Output the (x, y) coordinate of the center of the cell containing the given text.  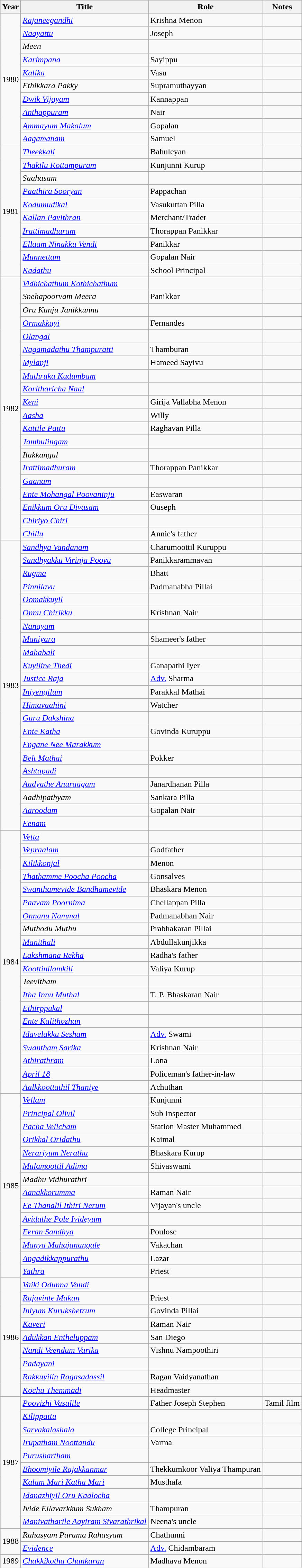
Pinnilavu (84, 587)
Theekkali (84, 152)
Shivaswami (205, 1166)
Kodumudikal (84, 205)
Easwaran (205, 494)
Prabhakaran Pillai (205, 929)
Irupatham Noottandu (84, 1443)
Snehapoorvam Meera (84, 297)
Tamil film (282, 1403)
Adv. Sharma (205, 679)
Headmaster (205, 1390)
Bhaskara Menon (205, 889)
Kalika (84, 73)
Manithali (84, 942)
Varma (205, 1443)
Swantham Sarika (84, 1048)
Principal Olivil (84, 1113)
Girija Vallabha Menon (205, 402)
Sandhya Vandanam (84, 547)
Anthappuram (84, 112)
Year (10, 7)
Ethirppukal (84, 1008)
Maniyara (84, 639)
Orikkal Oridathu (84, 1140)
Ammayum Makalum (84, 125)
Janardhanan Pilla (205, 784)
Belt Mathai (84, 758)
Adukkan Entheluppam (84, 1337)
Iniyum Kurukshetrum (84, 1311)
Thampuran (205, 1508)
Ragan Vaidyanathan (205, 1377)
Paavam Poornima (84, 903)
Ellaam Ninakku Vendi (84, 244)
Gonsalves (205, 876)
Chakkikotha Chankaran (84, 1561)
Vasukuttan Pilla (205, 205)
Gopalan (205, 125)
Yathra (84, 1271)
Vepraalam (84, 850)
Mahabali (84, 652)
Meen (84, 46)
Nair (205, 112)
Willy (205, 415)
Paathira Sooryan (84, 191)
Himavaahini (84, 705)
Raghavan Pilla (205, 428)
Kaveri (84, 1324)
Nagamadathu Thampuratti (84, 349)
Idavelakku Sesham (84, 1034)
Nerariyum Nerathu (84, 1153)
Kadathu (84, 270)
Chathunni (205, 1535)
1983 (10, 685)
Engane Nee Marakkum (84, 744)
Mylanji (84, 362)
Aagamanam (84, 138)
1986 (10, 1337)
Joseph (205, 33)
Father Joseph Stephen (205, 1403)
Aaroodam (84, 810)
Sandhyakku Virinja Poovu (84, 560)
1981 (10, 211)
Jambulingam (84, 442)
Valiya Kurup (205, 968)
Rajaneegandhi (84, 20)
Menon (205, 863)
Pacha Velicham (84, 1126)
Kunjunni (205, 1100)
Onnanu Nammal (84, 916)
Nanayam (84, 626)
Station Master Muhammed (205, 1126)
Bhatt (205, 573)
Chillu (84, 534)
Gaanam (84, 481)
1985 (10, 1186)
Bahuleyan (205, 152)
Policeman's father-in-law (205, 1074)
Kaimal (205, 1140)
Munnettam (84, 257)
Govinda Pillai (205, 1311)
Ouseph (205, 507)
Iniyengilum (84, 692)
1984 (10, 962)
Neena's uncle (205, 1522)
Oomakkuyil (84, 600)
Vasu (205, 73)
Achuthan (205, 1087)
Enikkum Oru Divasam (84, 507)
Padmanabhan Nair (205, 916)
Ente Mohangal Poovaninju (84, 494)
Watcher (205, 705)
Justice Raja (84, 679)
Hameed Sayivu (205, 362)
Ente Kalithozhan (84, 1021)
San Diego (205, 1337)
Annie's father (205, 534)
Ivide Ellavarkkum Sukham (84, 1508)
Poulose (205, 1232)
Abdullakunjikka (205, 942)
Koritharicha Naal (84, 389)
Vishnu Nampoothiri (205, 1350)
1987 (10, 1462)
Keni (84, 402)
Chellappan Pilla (205, 903)
Sarvakalashala (84, 1430)
Vakachan (205, 1245)
Sub Inspector (205, 1113)
Ormakkayi (84, 323)
Lakshmana Rekha (84, 955)
Fernandes (205, 323)
Chiriyo Chiri (84, 520)
Manivatharile Aayiram Sivarathrikal (84, 1522)
Shameer's father (205, 639)
Padayani (84, 1363)
Onnu Chirikku (84, 613)
Purushartham (84, 1456)
Dwik Vijayam (84, 99)
Adv. Swami (205, 1034)
Jeevitham (84, 981)
Role (205, 7)
Radha's father (205, 955)
Aasha (84, 415)
Ashtapadi (84, 771)
Parakkal Mathai (205, 692)
Eeran Sandhya (84, 1232)
Vijayan's uncle (205, 1205)
Kattile Pattu (84, 428)
Thakilu Kottampuram (84, 165)
1982 (10, 408)
Sankara Pilla (205, 797)
T. P. Bhaskaran Nair (205, 995)
Angadikkappurathu (84, 1258)
Lazar (205, 1258)
April 18 (84, 1074)
Govinda Kuruppu (205, 731)
Thathamme Poocha Poocha (84, 876)
Kunjunni Kurup (205, 165)
Aadyathe Anuraagam (84, 784)
1988 (10, 1541)
Panikkarammavan (205, 560)
Krishna Menon (205, 20)
Lona (205, 1061)
Aalkkoottathil Thaniye (84, 1087)
Guru Dakshina (84, 718)
Madhu Vidhurathri (84, 1179)
1980 (10, 80)
Ee Thanalil Ithiri Nerum (84, 1205)
Pappachan (205, 191)
Athirathram (84, 1061)
Eenam (84, 824)
Thekkumkoor Valiya Thampuran (205, 1469)
Pokker (205, 758)
Evidence (84, 1548)
Kannappan (205, 99)
Madhava Menon (205, 1561)
Idanazhiyil Oru Kaalocha (84, 1495)
Kochu Themmadi (84, 1390)
Saahasam (84, 178)
Kalam Mari Katha Mari (84, 1482)
Oru Kunju Janikkunnu (84, 310)
Charumoottil Kuruppu (205, 547)
Ente Katha (84, 731)
Supramuthayyan (205, 86)
Itha Innu Muthal (84, 995)
College Principal (205, 1430)
Title (84, 7)
Samuel (205, 138)
1989 (10, 1561)
Muthodu Muthu (84, 929)
Aanakkorumma (84, 1192)
Kilikkonjal (84, 863)
School Principal (205, 270)
Vetta (84, 837)
Swanthamevide Bandhamevide (84, 889)
Mulamoottil Adima (84, 1166)
Avidathe Pole Ivideyum (84, 1218)
Manya Mahajanangale (84, 1245)
Padmanabha Pillai (205, 587)
Kallan Pavithran (84, 218)
Notes (282, 7)
Mathruka Kudumbam (84, 375)
Naayattu (84, 33)
Ethikkara Pakky (84, 86)
Rugma (84, 573)
Nandi Veendum Varika (84, 1350)
Aadhipathyam (84, 797)
Musthafa (205, 1482)
Ganapathi Iyer (205, 665)
Bhaskara Kurup (205, 1153)
Poovizhi Vasalile (84, 1403)
Vaiki Odunna Vandi (84, 1285)
Rahasyam Parama Rahasyam (84, 1535)
Kilippattu (84, 1416)
Ilakkangal (84, 455)
Adv. Chidambaram (205, 1548)
Bhoomiyile Rajakkanmar (84, 1469)
Karimpana (84, 60)
Thamburan (205, 349)
Olangal (84, 336)
Vellam (84, 1100)
Godfather (205, 850)
Kuyiline Thedi (84, 665)
Vidhichathum Kothichathum (84, 283)
Rajavinte Makan (84, 1298)
Koottinilamkili (84, 968)
Sayippu (205, 60)
Rakkuyilin Ragasadassil (84, 1377)
Merchant/Trader (205, 218)
